Scan for the cell matching the given text and deliver its [x, y] coordinate at center. 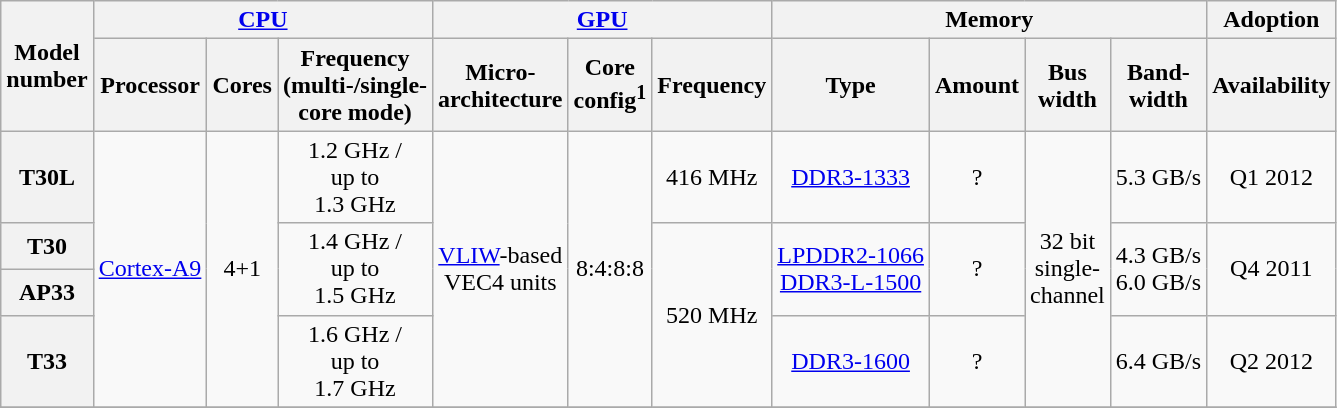
Processor [150, 85]
Modelnumber [47, 66]
Q4 2011 [1272, 269]
Availability [1272, 85]
Memory [990, 20]
8:4:8:8 [610, 269]
Q1 2012 [1272, 177]
VLIW-basedVEC4 units [500, 269]
416 MHz [712, 177]
520 MHz [712, 315]
1.2 GHz /up to 1.3 GHz [356, 177]
Q2 2012 [1272, 361]
Cores [242, 85]
32 bitsingle-channel [1068, 269]
T33 [47, 361]
Micro-architecture [500, 85]
Coreconfig1 [610, 85]
Buswidth [1068, 85]
CPU [262, 20]
6.4 GB/s [1158, 361]
Frequency(multi-/single-core mode) [356, 85]
DDR3-1600 [851, 361]
Band-width [1158, 85]
T30 [47, 246]
Adoption [1272, 20]
GPU [602, 20]
4+1 [242, 269]
5.3 GB/s [1158, 177]
1.4 GHz /up to 1.5 GHz [356, 269]
Type [851, 85]
1.6 GHz /up to 1.7 GHz [356, 361]
Frequency [712, 85]
DDR3-1333 [851, 177]
T30L [47, 177]
4.3 GB/s6.0 GB/s [1158, 269]
LPDDR2-1066DDR3-L-1500 [851, 269]
Amount [976, 85]
Cortex-A9 [150, 269]
AP33 [47, 292]
